Extract the [X, Y] coordinate from the center of the cell holding the provided text.  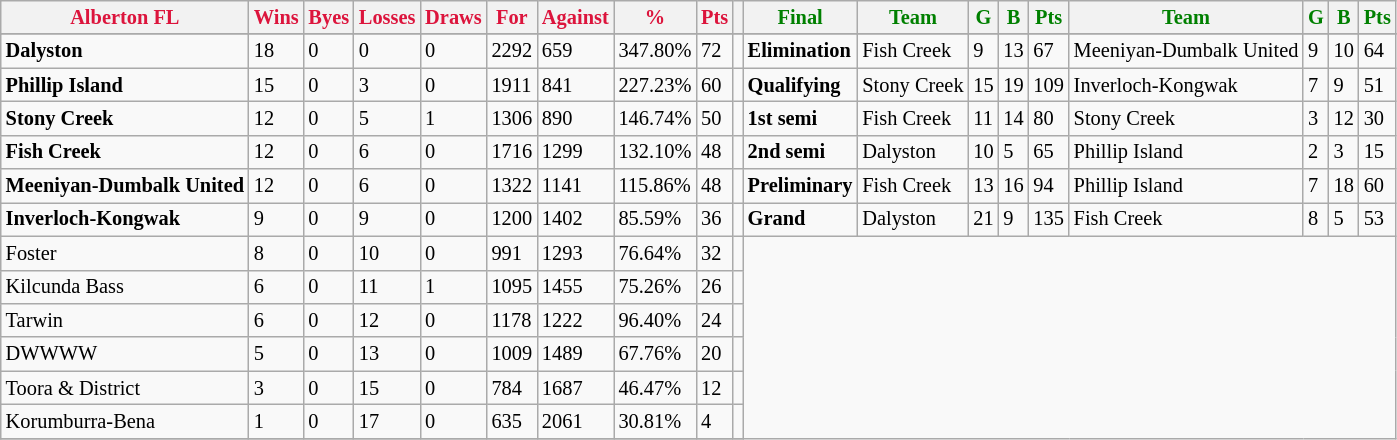
1200 [512, 219]
36 [714, 219]
Qualifying [800, 85]
1455 [576, 287]
Draws [453, 17]
30.81% [656, 421]
Alberton FL [125, 17]
21 [983, 219]
24 [714, 320]
DWWWW [125, 354]
115.86% [656, 186]
17 [387, 421]
146.74% [656, 118]
20 [714, 354]
32 [714, 253]
1402 [576, 219]
1178 [512, 320]
67 [1049, 51]
2292 [512, 51]
1322 [512, 186]
1222 [576, 320]
Foster [125, 253]
1687 [576, 388]
135 [1049, 219]
347.80% [656, 51]
1293 [576, 253]
Losses [387, 17]
80 [1049, 118]
64 [1378, 51]
76.64% [656, 253]
Preliminary [800, 186]
1141 [576, 186]
53 [1378, 219]
30 [1378, 118]
784 [512, 388]
1911 [512, 85]
1716 [512, 152]
46.47% [656, 388]
1306 [512, 118]
26 [714, 287]
1489 [576, 354]
For [512, 17]
Elimination [800, 51]
Grand [800, 219]
75.26% [656, 287]
2nd semi [800, 152]
Against [576, 17]
Wins [276, 17]
94 [1049, 186]
85.59% [656, 219]
96.40% [656, 320]
Kilcunda Bass [125, 287]
109 [1049, 85]
Byes [329, 17]
19 [1013, 85]
16 [1013, 186]
14 [1013, 118]
132.10% [656, 152]
Korumburra-Bena [125, 421]
841 [576, 85]
Toora & District [125, 388]
991 [512, 253]
2 [1316, 152]
51 [1378, 85]
1095 [512, 287]
72 [714, 51]
227.23% [656, 85]
Final [800, 17]
1299 [576, 152]
67.76% [656, 354]
Tarwin [125, 320]
65 [1049, 152]
890 [576, 118]
635 [512, 421]
1st semi [800, 118]
1009 [512, 354]
4 [714, 421]
659 [576, 51]
% [656, 17]
2061 [576, 421]
50 [714, 118]
